Extract the (x, y) coordinate from the center of the cell holding the provided text.  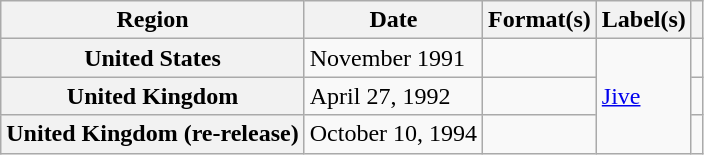
United Kingdom (152, 96)
Region (152, 20)
April 27, 1992 (393, 96)
United Kingdom (re-release) (152, 134)
United States (152, 58)
Label(s) (644, 20)
Date (393, 20)
Format(s) (540, 20)
October 10, 1994 (393, 134)
November 1991 (393, 58)
Jive (644, 96)
